Return (X, Y) of the center of cell containing provided text 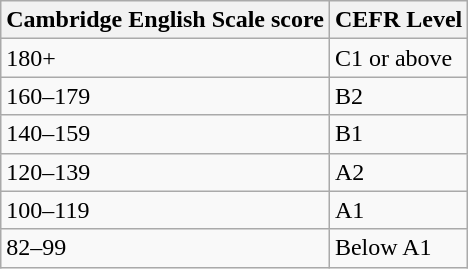
Below A1 (398, 248)
Cambridge English Scale score (166, 20)
A2 (398, 172)
C1 or above (398, 58)
120–139 (166, 172)
B2 (398, 96)
B1 (398, 134)
100–119 (166, 210)
82–99 (166, 248)
A1 (398, 210)
160–179 (166, 96)
CEFR Level (398, 20)
140–159 (166, 134)
180+ (166, 58)
